Detect which cell encompasses the target text, then output its [X, Y] center coordinate. 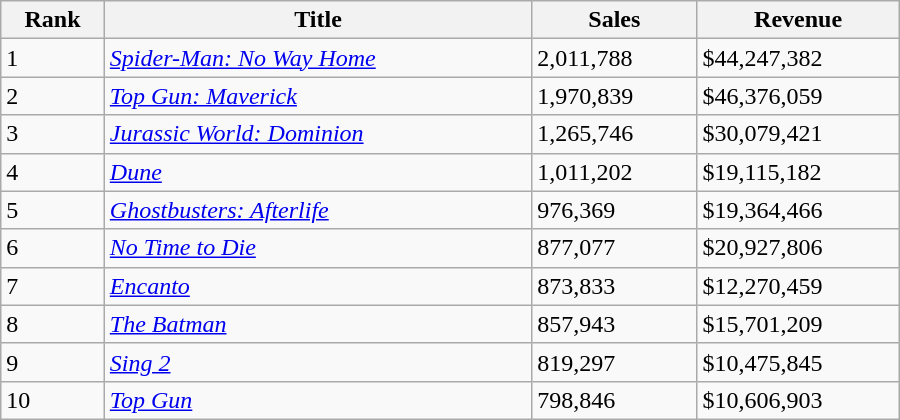
6 [53, 248]
Rank [53, 20]
798,846 [614, 400]
2,011,788 [614, 58]
1,265,746 [614, 134]
$44,247,382 [798, 58]
10 [53, 400]
$10,475,845 [798, 362]
3 [53, 134]
9 [53, 362]
$46,376,059 [798, 96]
819,297 [614, 362]
$19,364,466 [798, 210]
857,943 [614, 324]
$19,115,182 [798, 172]
Top Gun [318, 400]
Jurassic World: Dominion [318, 134]
$12,270,459 [798, 286]
1 [53, 58]
Dune [318, 172]
Revenue [798, 20]
Ghostbusters: Afterlife [318, 210]
877,077 [614, 248]
1,011,202 [614, 172]
Encanto [318, 286]
1,970,839 [614, 96]
8 [53, 324]
$30,079,421 [798, 134]
4 [53, 172]
Title [318, 20]
No Time to Die [318, 248]
5 [53, 210]
$20,927,806 [798, 248]
Sing 2 [318, 362]
Spider-Man: No Way Home [318, 58]
873,833 [614, 286]
$15,701,209 [798, 324]
The Batman [318, 324]
Top Gun: Maverick [318, 96]
976,369 [614, 210]
Sales [614, 20]
7 [53, 286]
$10,606,903 [798, 400]
2 [53, 96]
